Extract the [x, y] coordinate from the center of the cell holding the provided text.  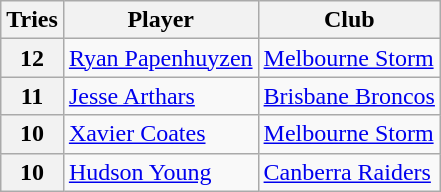
Canberra Raiders [349, 172]
Club [349, 20]
11 [32, 96]
12 [32, 58]
Ryan Papenhuyzen [160, 58]
Brisbane Broncos [349, 96]
Tries [32, 20]
Jesse Arthars [160, 96]
Hudson Young [160, 172]
Xavier Coates [160, 134]
Player [160, 20]
